Output the (X, Y) coordinate of the center of the cell containing the given text.  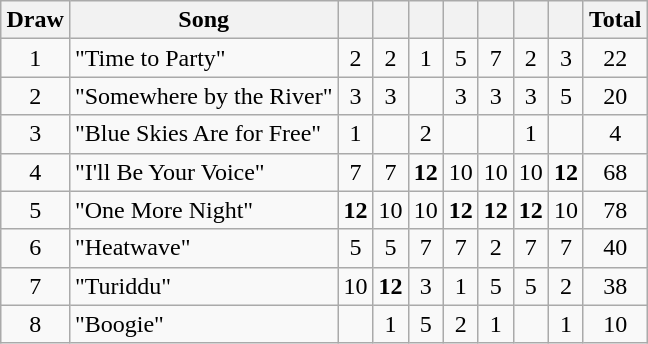
Draw (35, 20)
"One More Night" (204, 210)
Song (204, 20)
78 (615, 210)
"Turiddu" (204, 286)
"Heatwave" (204, 248)
"I'll Be Your Voice" (204, 172)
"Time to Party" (204, 58)
"Boogie" (204, 324)
6 (35, 248)
8 (35, 324)
Total (615, 20)
20 (615, 96)
"Blue Skies Are for Free" (204, 134)
"Somewhere by the River" (204, 96)
22 (615, 58)
68 (615, 172)
38 (615, 286)
40 (615, 248)
